Determine the (X, Y) coordinate at the center of the cell enclosing the given text.  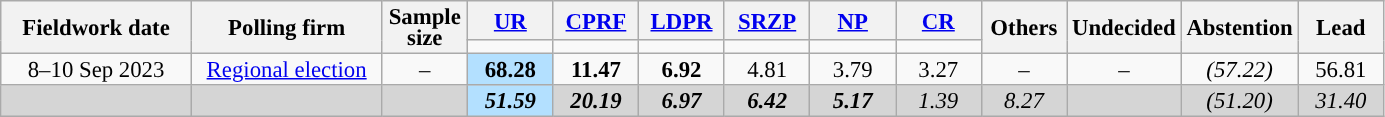
1.39 (939, 101)
(51.20) (1240, 101)
68.28 (511, 70)
5.17 (853, 101)
3.27 (939, 70)
Others (1024, 28)
LDPR (682, 20)
CR (939, 20)
11.47 (596, 70)
31.40 (1341, 101)
Abstention (1240, 28)
SRZP (767, 20)
8–10 Sep 2023 (96, 70)
UR (511, 20)
Lead (1341, 28)
56.81 (1341, 70)
6.42 (767, 101)
Samplesize (425, 28)
Undecided (1124, 28)
20.19 (596, 101)
Regional election (286, 70)
Polling firm (286, 28)
6.92 (682, 70)
Fieldwork date (96, 28)
(57.22) (1240, 70)
6.97 (682, 101)
8.27 (1024, 101)
3.79 (853, 70)
CPRF (596, 20)
51.59 (511, 101)
NP (853, 20)
4.81 (767, 70)
